Locate the cell with the specified text and output its (X, Y) center coordinate. 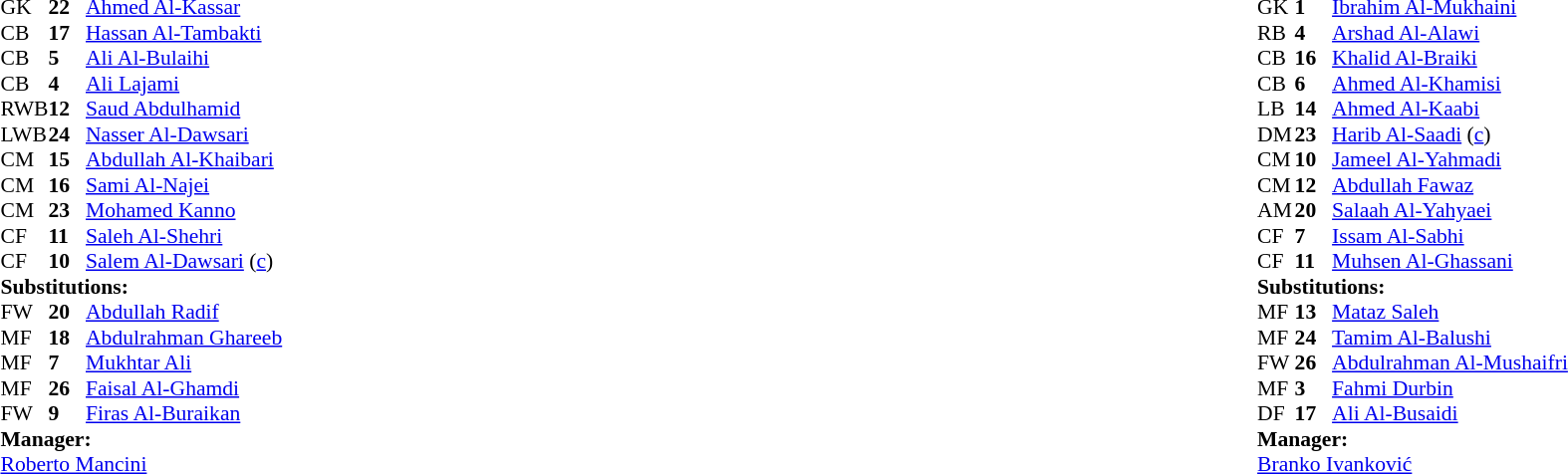
Nasser Al-Dawsari (183, 134)
Mukhtar Ali (183, 363)
DM (1276, 134)
Abdullah Al-Khaibari (183, 160)
Salem Al-Dawsari (c) (183, 262)
Salaah Al-Yahyaei (1450, 210)
14 (1314, 109)
AM (1276, 210)
Abdulrahman Ghareeb (183, 338)
6 (1314, 84)
Ali Al-Bulaihi (183, 59)
Tamim Al-Balushi (1450, 338)
3 (1314, 388)
Mohamed Kanno (183, 210)
Muhsen Al-Ghassani (1450, 262)
RWB (24, 109)
13 (1314, 312)
Khalid Al-Braiki (1450, 59)
Faisal Al-Ghamdi (183, 388)
Firas Al-Buraikan (183, 413)
Abdulrahman Al-Mushaifri (1450, 363)
Abdullah Radif (183, 312)
Issam Al-Sabhi (1450, 236)
15 (67, 160)
Saud Abdulhamid (183, 109)
Ali Lajami (183, 84)
9 (67, 413)
Arshad Al-Alawi (1450, 33)
DF (1276, 413)
Saleh Al-Shehri (183, 236)
Ali Al-Busaidi (1450, 413)
Ahmed Al-Khamisi (1450, 84)
18 (67, 338)
LWB (24, 134)
Mataz Saleh (1450, 312)
Ahmed Al-Kaabi (1450, 109)
Harib Al-Saadi (c) (1450, 134)
Hassan Al-Tambakti (183, 33)
5 (67, 59)
Sami Al-Najei (183, 185)
RB (1276, 33)
LB (1276, 109)
Abdullah Fawaz (1450, 185)
Fahmi Durbin (1450, 388)
Jameel Al-Yahmadi (1450, 160)
